Determine the [X, Y] coordinate at the center of the cell enclosing the given text.  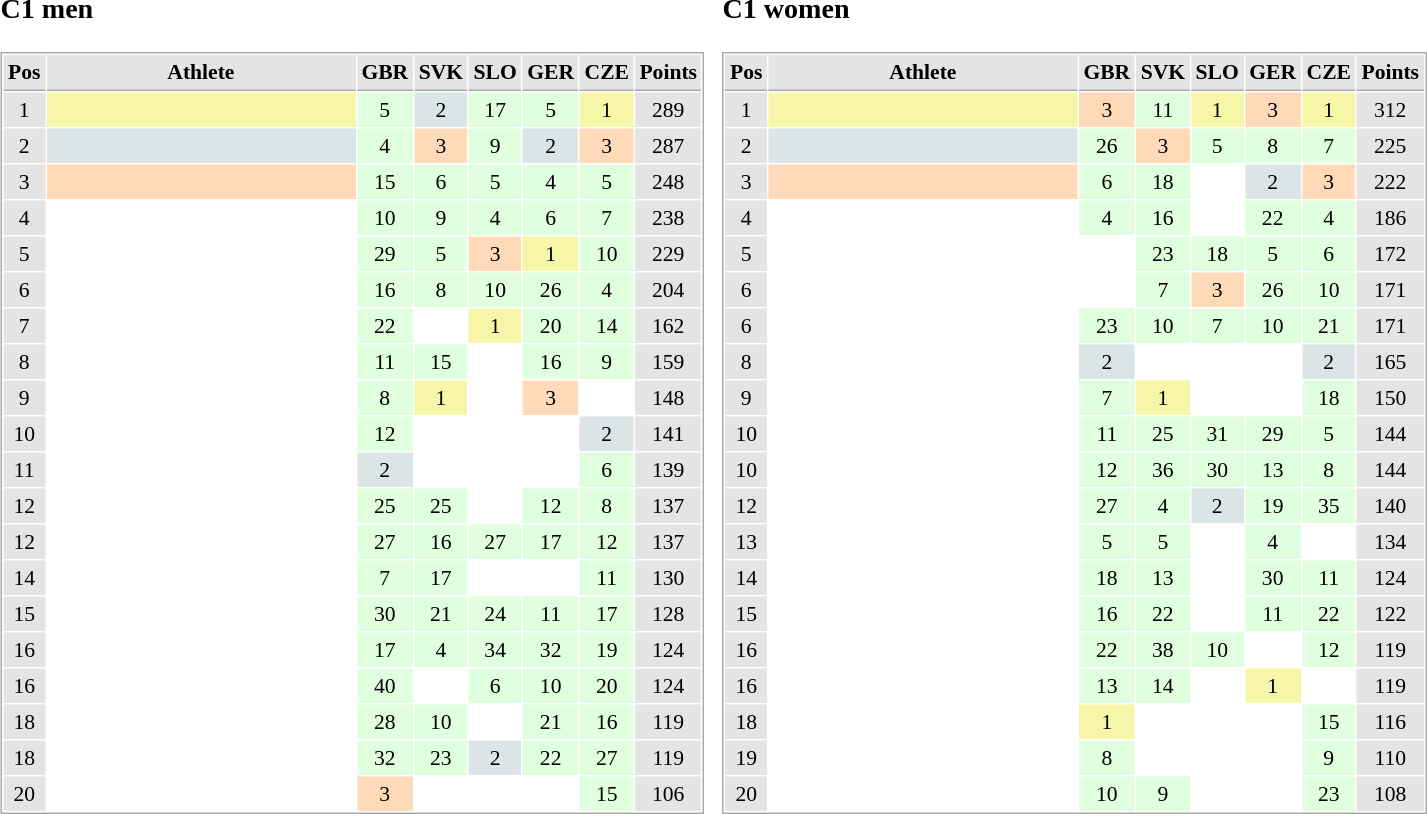
36 [1162, 470]
35 [1328, 506]
312 [1390, 110]
225 [1390, 146]
159 [668, 362]
122 [1390, 614]
162 [668, 326]
289 [668, 110]
28 [385, 722]
34 [495, 650]
172 [1390, 254]
38 [1162, 650]
165 [1390, 362]
287 [668, 146]
141 [668, 434]
140 [1390, 506]
31 [1217, 434]
248 [668, 182]
106 [668, 794]
40 [385, 686]
110 [1390, 758]
134 [1390, 542]
24 [495, 614]
116 [1390, 722]
222 [1390, 182]
150 [1390, 398]
108 [1390, 794]
229 [668, 254]
139 [668, 470]
186 [1390, 218]
204 [668, 290]
148 [668, 398]
128 [668, 614]
238 [668, 218]
130 [668, 578]
